From the cell containing the given text, extract its center point as [x, y] coordinate. 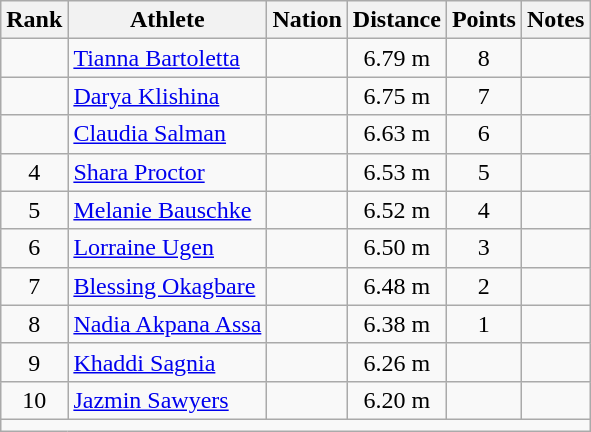
Jazmin Sawyers [168, 400]
Points [484, 20]
Nation [307, 20]
10 [34, 400]
Blessing Okagbare [168, 286]
Notes [555, 20]
6.52 m [396, 210]
2 [484, 286]
6.26 m [396, 362]
Athlete [168, 20]
9 [34, 362]
6.75 m [396, 96]
6.63 m [396, 134]
Claudia Salman [168, 134]
6.53 m [396, 172]
1 [484, 324]
Nadia Akpana Assa [168, 324]
Tianna Bartoletta [168, 58]
Shara Proctor [168, 172]
6.38 m [396, 324]
Rank [34, 20]
Khaddi Sagnia [168, 362]
Lorraine Ugen [168, 248]
Melanie Bauschke [168, 210]
Darya Klishina [168, 96]
Distance [396, 20]
6.20 m [396, 400]
3 [484, 248]
6.50 m [396, 248]
6.79 m [396, 58]
6.48 m [396, 286]
